Detect which cell encompasses the target text, then output its [x, y] center coordinate. 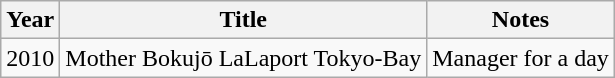
2010 [30, 58]
Title [244, 20]
Year [30, 20]
Notes [521, 20]
Manager for a day [521, 58]
Mother Bokujō LaLaport Tokyo-Bay [244, 58]
